Provide the (X, Y) coordinate of the cell's center where the given text is located.  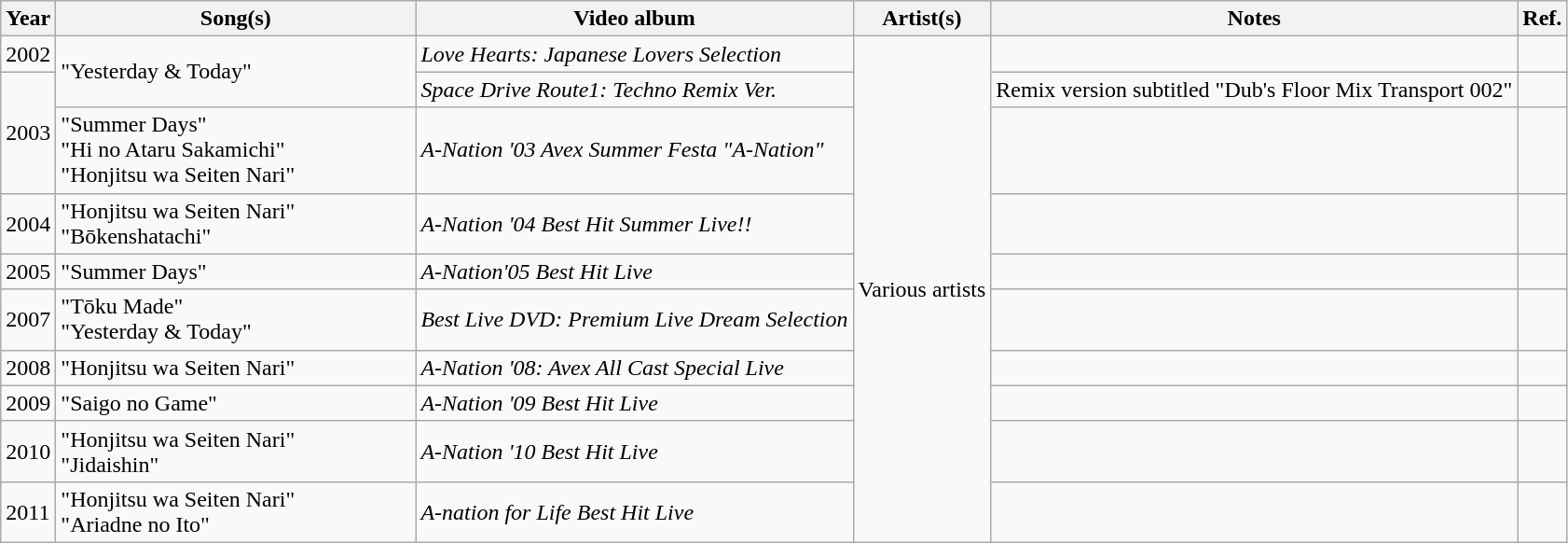
Remix version subtitled "Dub's Floor Mix Transport 002" (1255, 90)
Song(s) (236, 19)
Various artists (922, 289)
Love Hearts: Japanese Lovers Selection (634, 54)
"Tōku Made""Yesterday & Today" (236, 319)
"Yesterday & Today" (236, 72)
2004 (28, 224)
"Honjitsu wa Seiten Nari" (236, 368)
Notes (1255, 19)
"Honjitsu wa Seiten Nari""Jidaishin" (236, 452)
"Saigo no Game" (236, 403)
2008 (28, 368)
A-nation for Life Best Hit Live (634, 511)
A-Nation '04 Best Hit Summer Live!! (634, 224)
Video album (634, 19)
A-Nation'05 Best Hit Live (634, 271)
2009 (28, 403)
A-Nation '10 Best Hit Live (634, 452)
Space Drive Route1: Techno Remix Ver. (634, 90)
"Summer Days" (236, 271)
2003 (28, 132)
"Summer Days""Hi no Ataru Sakamichi""Honjitsu wa Seiten Nari" (236, 150)
A-Nation '08: Avex All Cast Special Live (634, 368)
"Honjitsu wa Seiten Nari""Bōkenshatachi" (236, 224)
2005 (28, 271)
Year (28, 19)
2011 (28, 511)
2007 (28, 319)
Ref. (1542, 19)
A-Nation '09 Best Hit Live (634, 403)
Artist(s) (922, 19)
2002 (28, 54)
Best Live DVD: Premium Live Dream Selection (634, 319)
A-Nation '03 Avex Summer Festa "A-Nation" (634, 150)
"Honjitsu wa Seiten Nari""Ariadne no Ito" (236, 511)
2010 (28, 452)
